Return the (x, y) coordinate for the center point of the cell that contains the specified text.  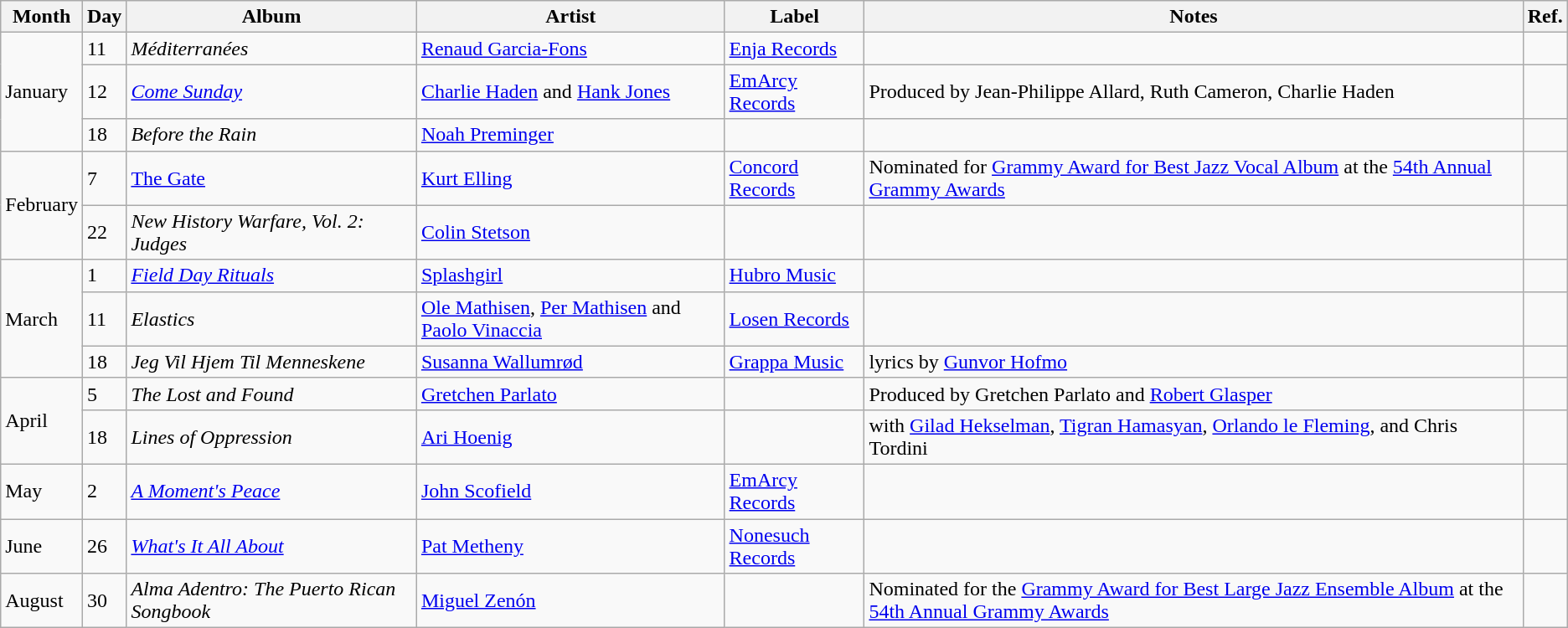
Concord Records (794, 178)
22 (104, 233)
1 (104, 275)
Kurt Elling (570, 178)
Ari Hoenig (570, 437)
Losen Records (794, 318)
Enja Records (794, 49)
5 (104, 394)
What's It All About (271, 546)
April (42, 420)
with Gilad Hekselman, Tigran Hamasyan, Orlando le Fleming, and Chris Tordini (1194, 437)
June (42, 546)
Album (271, 17)
Miguel Zenón (570, 601)
Pat Metheny (570, 546)
January (42, 92)
Produced by Gretchen Parlato and Robert Glasper (1194, 394)
Lines of Oppression (271, 437)
Alma Adentro: The Puerto Rican Songbook (271, 601)
Notes (1194, 17)
Month (42, 17)
Colin Stetson (570, 233)
Méditerranées (271, 49)
Ref. (1545, 17)
Nonesuch Records (794, 546)
12 (104, 92)
Susanna Wallumrød (570, 362)
The Gate (271, 178)
New History Warfare, Vol. 2: Judges (271, 233)
Splashgirl (570, 275)
30 (104, 601)
Day (104, 17)
Nominated for the Grammy Award for Best Large Jazz Ensemble Album at the 54th Annual Grammy Awards (1194, 601)
A Moment's Peace (271, 491)
Label (794, 17)
Hubro Music (794, 275)
2 (104, 491)
Field Day Rituals (271, 275)
Artist (570, 17)
Nominated for Grammy Award for Best Jazz Vocal Album at the 54th Annual Grammy Awards (1194, 178)
26 (104, 546)
Come Sunday (271, 92)
Elastics (271, 318)
John Scofield (570, 491)
May (42, 491)
lyrics by Gunvor Hofmo (1194, 362)
Produced by Jean-Philippe Allard, Ruth Cameron, Charlie Haden (1194, 92)
Grappa Music (794, 362)
Renaud Garcia-Fons (570, 49)
February (42, 205)
Jeg Vil Hjem Til Menneskene (271, 362)
Charlie Haden and Hank Jones (570, 92)
Noah Preminger (570, 135)
Before the Rain (271, 135)
The Lost and Found (271, 394)
Ole Mathisen, Per Mathisen and Paolo Vinaccia (570, 318)
Gretchen Parlato (570, 394)
March (42, 318)
7 (104, 178)
August (42, 601)
